Identify which cell holds the provided text, then report its (x, y) central coordinate. 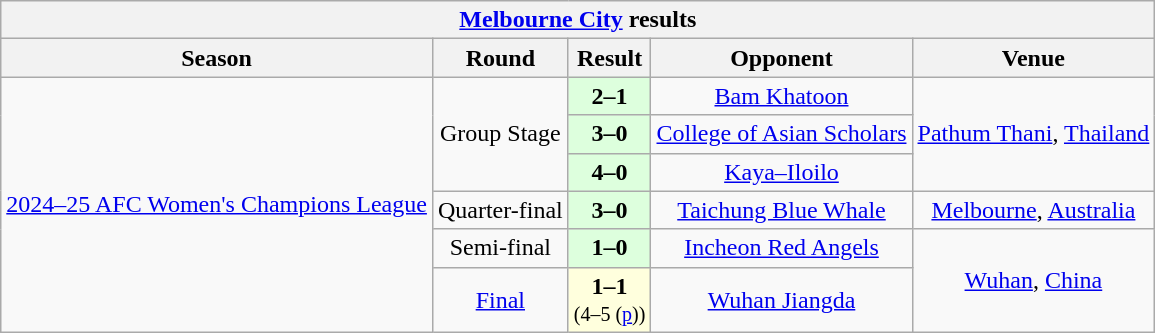
1–0 (610, 248)
Season (217, 58)
College of Asian Scholars (782, 134)
Melbourne, Australia (1034, 210)
Opponent (782, 58)
Final (500, 300)
Kaya–Iloilo (782, 172)
Wuhan Jiangda (782, 300)
Round (500, 58)
1–1 (4–5 (p)) (610, 300)
Semi-final (500, 248)
Taichung Blue Whale (782, 210)
Wuhan, China (1034, 280)
2–1 (610, 96)
Bam Khatoon (782, 96)
Group Stage (500, 134)
Quarter-final (500, 210)
Result (610, 58)
Pathum Thani, Thailand (1034, 134)
Melbourne City results (578, 20)
2024–25 AFC Women's Champions League (217, 204)
4–0 (610, 172)
Venue (1034, 58)
Incheon Red Angels (782, 248)
